For the text-containing cell, return its midpoint in (x, y) coordinate format. 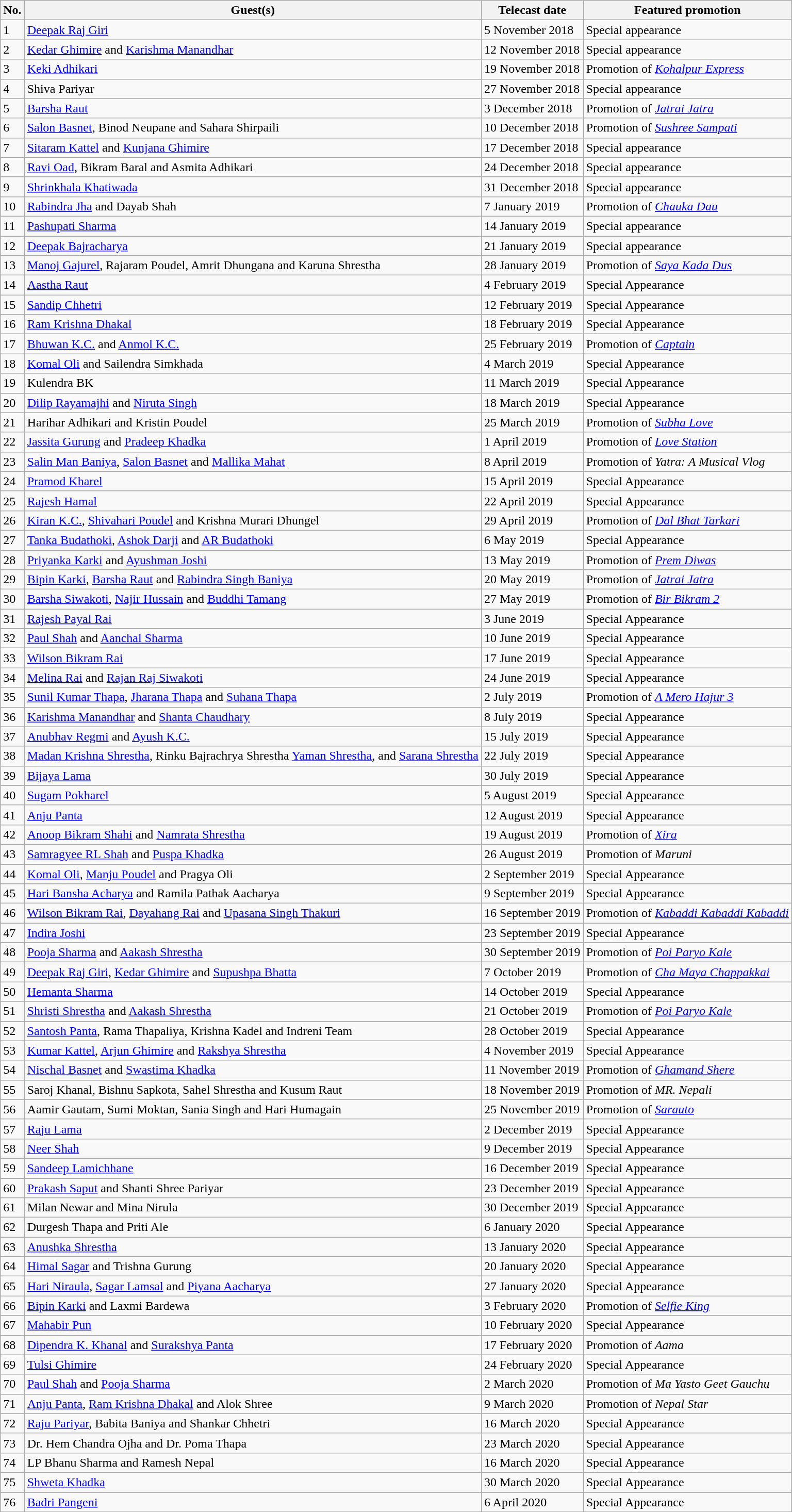
35 (12, 697)
23 March 2020 (532, 1443)
30 December 2019 (532, 1208)
22 July 2019 (532, 756)
19 August 2019 (532, 834)
Anju Panta (253, 815)
8 (12, 167)
13 May 2019 (532, 560)
Sitaram Kattel and Kunjana Ghimire (253, 147)
9 March 2020 (532, 1404)
Karishma Manandhar and Shanta Chaudhary (253, 717)
1 (12, 30)
20 May 2019 (532, 580)
25 February 2019 (532, 344)
23 December 2019 (532, 1188)
Salin Man Baniya, Salon Basnet and Mallika Mahat (253, 462)
Promotion of Dal Bhat Tarkari (687, 520)
17 February 2020 (532, 1345)
34 (12, 678)
6 April 2020 (532, 1502)
44 (12, 874)
27 November 2018 (532, 89)
Ravi Oad, Bikram Baral and Asmita Adhikari (253, 167)
14 October 2019 (532, 992)
25 March 2019 (532, 422)
6 (12, 128)
60 (12, 1188)
Pashupati Sharma (253, 226)
23 September 2019 (532, 933)
14 January 2019 (532, 226)
75 (12, 1482)
48 (12, 952)
6 January 2020 (532, 1227)
30 (12, 599)
2 December 2019 (532, 1129)
11 November 2019 (532, 1070)
12 August 2019 (532, 815)
37 (12, 736)
22 (12, 442)
28 January 2019 (532, 266)
47 (12, 933)
Durgesh Thapa and Priti Ale (253, 1227)
76 (12, 1502)
16 December 2019 (532, 1168)
Shiva Pariyar (253, 89)
Promotion of Selfie King (687, 1306)
21 (12, 422)
18 March 2019 (532, 403)
LP Bhanu Sharma and Ramesh Nepal (253, 1462)
2 July 2019 (532, 697)
17 June 2019 (532, 658)
30 September 2019 (532, 952)
27 May 2019 (532, 599)
31 (12, 619)
2 March 2020 (532, 1384)
52 (12, 1031)
71 (12, 1404)
Promotion of Xira (687, 834)
15 July 2019 (532, 736)
24 December 2018 (532, 167)
Deepak Raj Giri (253, 30)
13 (12, 266)
3 February 2020 (532, 1306)
Paul Shah and Pooja Sharma (253, 1384)
31 December 2018 (532, 187)
22 April 2019 (532, 501)
Dilip Rayamajhi and Niruta Singh (253, 403)
19 (12, 383)
29 (12, 580)
17 December 2018 (532, 147)
53 (12, 1050)
3 June 2019 (532, 619)
Prakash Saput and Shanti Shree Pariyar (253, 1188)
24 (12, 481)
9 December 2019 (532, 1148)
Promotion of Prem Diwas (687, 560)
Indira Joshi (253, 933)
27 January 2020 (532, 1286)
Promotion of Aama (687, 1345)
20 (12, 403)
10 (12, 206)
41 (12, 815)
59 (12, 1168)
18 February 2019 (532, 324)
15 (12, 305)
Manoj Gajurel, Rajaram Poudel, Amrit Dhungana and Karuna Shrestha (253, 266)
Keki Adhikari (253, 69)
20 January 2020 (532, 1267)
Promotion of Love Station (687, 442)
42 (12, 834)
Aastha Raut (253, 285)
58 (12, 1148)
Anubhav Regmi and Ayush K.C. (253, 736)
Sunil Kumar Thapa, Jharana Thapa and Suhana Thapa (253, 697)
11 March 2019 (532, 383)
30 July 2019 (532, 776)
73 (12, 1443)
1 April 2019 (532, 442)
38 (12, 756)
25 (12, 501)
Jassita Gurung and Pradeep Khadka (253, 442)
Shweta Khadka (253, 1482)
5 (12, 108)
Promotion of Sarauto (687, 1109)
12 February 2019 (532, 305)
62 (12, 1227)
25 November 2019 (532, 1109)
10 December 2018 (532, 128)
24 February 2020 (532, 1365)
26 August 2019 (532, 854)
8 July 2019 (532, 717)
43 (12, 854)
Promotion of Yatra: A Musical Vlog (687, 462)
Mahabir Pun (253, 1325)
Milan Newar and Mina Nirula (253, 1208)
7 October 2019 (532, 972)
Kiran K.C., Shivahari Poudel and Krishna Murari Dhungel (253, 520)
Bipin Karki, Barsha Raut and Rabindra Singh Baniya (253, 580)
Priyanka Karki and Ayushman Joshi (253, 560)
Wilson Bikram Rai, Dayahang Rai and Upasana Singh Thakuri (253, 913)
33 (12, 658)
Rabindra Jha and Dayab Shah (253, 206)
10 June 2019 (532, 638)
72 (12, 1423)
51 (12, 1011)
4 March 2019 (532, 364)
Barsha Raut (253, 108)
74 (12, 1462)
Deepak Raj Giri, Kedar Ghimire and Supushpa Bhatta (253, 972)
Rajesh Hamal (253, 501)
45 (12, 894)
10 February 2020 (532, 1325)
2 (12, 50)
61 (12, 1208)
Raju Pariyar, Babita Baniya and Shankar Chhetri (253, 1423)
Promotion of Captain (687, 344)
Hemanta Sharma (253, 992)
8 April 2019 (532, 462)
Kedar Ghimire and Karishma Manandhar (253, 50)
3 December 2018 (532, 108)
12 November 2018 (532, 50)
Deepak Bajracharya (253, 246)
16 (12, 324)
Tulsi Ghimire (253, 1365)
Paul Shah and Aanchal Sharma (253, 638)
57 (12, 1129)
2 September 2019 (532, 874)
Neer Shah (253, 1148)
30 March 2020 (532, 1482)
15 April 2019 (532, 481)
Kumar Kattel, Arjun Ghimire and Rakshya Shrestha (253, 1050)
Himal Sagar and Trishna Gurung (253, 1267)
Promotion of Chauka Dau (687, 206)
Bipin Karki and Laxmi Bardewa (253, 1306)
Salon Basnet, Binod Neupane and Sahara Shirpaili (253, 128)
14 (12, 285)
Shristi Shrestha and Aakash Shrestha (253, 1011)
Guest(s) (253, 10)
54 (12, 1070)
55 (12, 1090)
Anoop Bikram Shahi and Namrata Shrestha (253, 834)
19 November 2018 (532, 69)
17 (12, 344)
16 September 2019 (532, 913)
49 (12, 972)
69 (12, 1365)
Hari Niraula, Sagar Lamsal and Piyana Aacharya (253, 1286)
28 (12, 560)
Promotion of MR. Nepali (687, 1090)
6 May 2019 (532, 540)
21 January 2019 (532, 246)
Promotion of Cha Maya Chappakkai (687, 972)
Madan Krishna Shrestha, Rinku Bajrachrya Shrestha Yaman Shrestha, and Sarana Shrestha (253, 756)
Shrinkhala Khatiwada (253, 187)
64 (12, 1267)
Tanka Budathoki, Ashok Darji and AR Budathoki (253, 540)
Sandip Chhetri (253, 305)
4 February 2019 (532, 285)
Anushka Shrestha (253, 1247)
Sandeep Lamichhane (253, 1168)
Nischal Basnet and Swastima Khadka (253, 1070)
Promotion of Kabaddi Kabaddi Kabaddi (687, 913)
40 (12, 795)
21 October 2019 (532, 1011)
5 November 2018 (532, 30)
No. (12, 10)
Promotion of Kohalpur Express (687, 69)
Pooja Sharma and Aakash Shrestha (253, 952)
9 September 2019 (532, 894)
Dipendra K. Khanal and Surakshya Panta (253, 1345)
Harihar Adhikari and Kristin Poudel (253, 422)
11 (12, 226)
68 (12, 1345)
Promotion of A Mero Hajur 3 (687, 697)
67 (12, 1325)
Raju Lama (253, 1129)
36 (12, 717)
56 (12, 1109)
32 (12, 638)
Sugam Pokharel (253, 795)
Promotion of Maruni (687, 854)
18 (12, 364)
39 (12, 776)
23 (12, 462)
Telecast date (532, 10)
Promotion of Bir Bikram 2 (687, 599)
65 (12, 1286)
Badri Pangeni (253, 1502)
9 (12, 187)
Pramod Kharel (253, 481)
Bijaya Lama (253, 776)
Rajesh Payal Rai (253, 619)
18 November 2019 (532, 1090)
4 (12, 89)
Promotion of Subha Love (687, 422)
Bhuwan K.C. and Anmol K.C. (253, 344)
12 (12, 246)
Komal Oli, Manju Poudel and Pragya Oli (253, 874)
Barsha Siwakoti, Najir Hussain and Buddhi Tamang (253, 599)
66 (12, 1306)
Komal Oli and Sailendra Simkhada (253, 364)
Santosh Panta, Rama Thapaliya, Krishna Kadel and Indreni Team (253, 1031)
50 (12, 992)
Aamir Gautam, Sumi Moktan, Sania Singh and Hari Humagain (253, 1109)
Anju Panta, Ram Krishna Dhakal and Alok Shree (253, 1404)
27 (12, 540)
Ram Krishna Dhakal (253, 324)
26 (12, 520)
Kulendra BK (253, 383)
46 (12, 913)
Melina Rai and Rajan Raj Siwakoti (253, 678)
Wilson Bikram Rai (253, 658)
Promotion of Nepal Star (687, 1404)
Hari Bansha Acharya and Ramila Pathak Aacharya (253, 894)
Featured promotion (687, 10)
70 (12, 1384)
7 (12, 147)
Samragyee RL Shah and Puspa Khadka (253, 854)
63 (12, 1247)
28 October 2019 (532, 1031)
4 November 2019 (532, 1050)
Saroj Khanal, Bishnu Sapkota, Sahel Shrestha and Kusum Raut (253, 1090)
3 (12, 69)
24 June 2019 (532, 678)
Promotion of Ghamand Shere (687, 1070)
13 January 2020 (532, 1247)
29 April 2019 (532, 520)
Promotion of Sushree Sampati (687, 128)
5 August 2019 (532, 795)
7 January 2019 (532, 206)
Promotion of Saya Kada Dus (687, 266)
Dr. Hem Chandra Ojha and Dr. Poma Thapa (253, 1443)
Promotion of Ma Yasto Geet Gauchu (687, 1384)
